Capture the cell that displays the provided text and extract its [x, y] central coordinate. 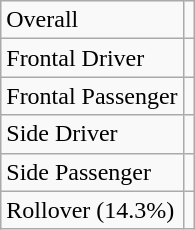
Frontal Passenger [92, 96]
Side Driver [92, 134]
Frontal Driver [92, 58]
Rollover (14.3%) [92, 210]
Overall [92, 20]
Side Passenger [92, 172]
